Provide the [X, Y] coordinate of the cell's center where the given text is located.  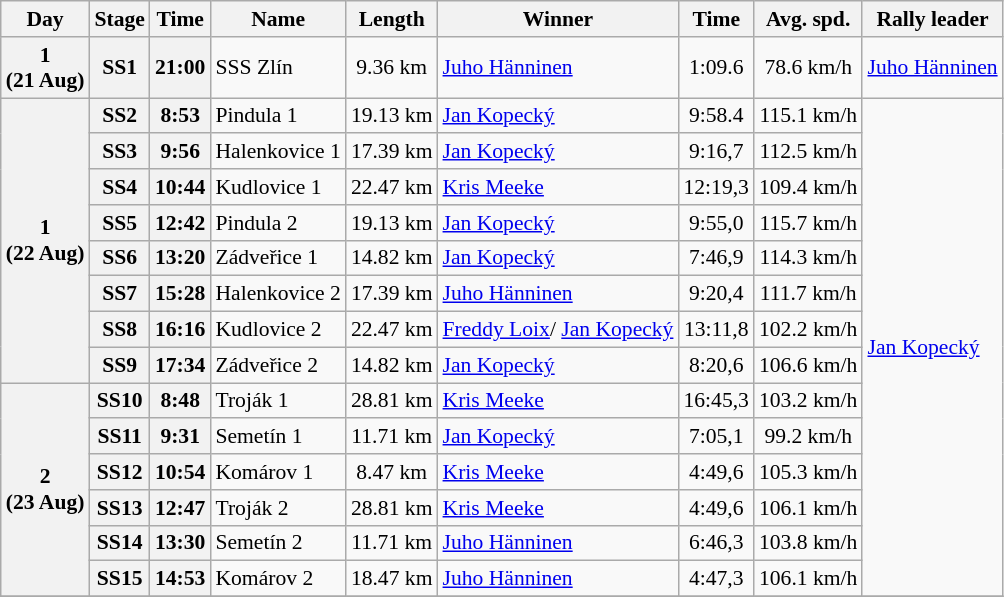
106.6 km/h [808, 365]
Rally leader [932, 19]
112.5 km/h [808, 152]
114.3 km/h [808, 258]
13:20 [180, 258]
115.7 km/h [808, 223]
Winner [558, 19]
Pindula 2 [278, 223]
7:05,1 [716, 437]
10:54 [180, 472]
111.7 km/h [808, 294]
4:47,3 [716, 579]
17:34 [180, 365]
8:53 [180, 116]
103.2 km/h [808, 401]
Kudlovice 1 [278, 187]
2(23 Aug) [46, 490]
12:42 [180, 223]
SS13 [119, 508]
9:56 [180, 152]
SS2 [119, 116]
Pindula 1 [278, 116]
Freddy Loix/ Jan Kopecký [558, 330]
SS12 [119, 472]
SS3 [119, 152]
105.3 km/h [808, 472]
Day [46, 19]
12:19,3 [716, 187]
SS5 [119, 223]
Kudlovice 2 [278, 330]
Troják 1 [278, 401]
SS8 [119, 330]
Halenkovice 1 [278, 152]
Zádveřice 1 [278, 258]
115.1 km/h [808, 116]
1(22 Aug) [46, 240]
Troják 2 [278, 508]
SS11 [119, 437]
9:55,0 [716, 223]
9.36 km [392, 68]
Komárov 2 [278, 579]
SS1 [119, 68]
Semetín 1 [278, 437]
SS14 [119, 543]
16:16 [180, 330]
Semetín 2 [278, 543]
9:31 [180, 437]
SS6 [119, 258]
21:00 [180, 68]
Zádveřice 2 [278, 365]
SSS Zlín [278, 68]
9:58.4 [716, 116]
99.2 km/h [808, 437]
Halenkovice 2 [278, 294]
8.47 km [392, 472]
Name [278, 19]
SS7 [119, 294]
SS9 [119, 365]
SS10 [119, 401]
103.8 km/h [808, 543]
102.2 km/h [808, 330]
9:16,7 [716, 152]
13:30 [180, 543]
18.47 km [392, 579]
Avg. spd. [808, 19]
14:53 [180, 579]
109.4 km/h [808, 187]
12:47 [180, 508]
7:46,9 [716, 258]
6:46,3 [716, 543]
8:48 [180, 401]
16:45,3 [716, 401]
SS4 [119, 187]
78.6 km/h [808, 68]
15:28 [180, 294]
9:20,4 [716, 294]
13:11,8 [716, 330]
SS15 [119, 579]
1(21 Aug) [46, 68]
10:44 [180, 187]
1:09.6 [716, 68]
8:20,6 [716, 365]
Length [392, 19]
Komárov 1 [278, 472]
Stage [119, 19]
